Scan for the cell matching the given text and deliver its (x, y) coordinate at center. 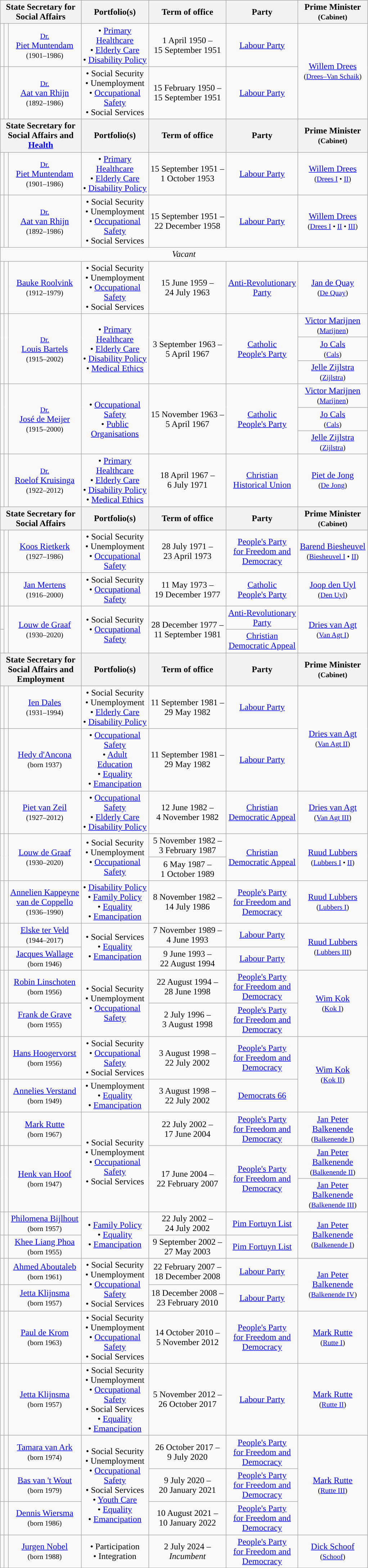
Robin Linschoten (born 1956) (45, 987)
Dries van Agt (Van Agt II) (333, 738)
22 July 2002 – 17 June 2004 (188, 1129)
Koos Rietkerk (1927–1986) (45, 552)
28 July 1971 – 23 April 1973 (188, 552)
22 February 2007 – 18 December 2008 (188, 1272)
Jan Peter Balkenende (Balkenende III) (333, 1195)
Piet van Zeil (1927–2012) (45, 812)
Jan Mertens (1916–2000) (45, 589)
Mark Rutte (Rutte I) (333, 1337)
Mark Rutte (born 1967) (45, 1129)
Tamara van Ark (born 1974) (45, 1452)
2 July 1996 – 3 August 1998 (188, 1020)
Annelies Verstand (born 1949) (45, 1096)
Wim Kok (Kok I) (333, 1003)
Dries van Agt (Van Agt III) (333, 812)
• Family Policy • Equality • Emancipation (115, 1235)
Annelien Kappeyne van de Coppello (1936–1990) (45, 902)
Philomena Bijlhout (born 1957) (45, 1223)
• Social Security • Unemployment • Occupational Safety • Social Services • Equality • Emancipation (115, 1399)
• Unemployment • Equality • Emancipation (115, 1096)
22 July 2002 – 24 July 2002 (188, 1223)
9 September 2002 – 27 May 2003 (188, 1246)
Jurgen Nobel (born 1988) (45, 1551)
• Occupational Safety • Adult Education • Equality • Emancipation (115, 760)
Elske ter Veld (1944–2017) (45, 935)
• Occupational Safety • Public Organisations (115, 419)
• Social Services • Equality • Emancipation (115, 947)
State Secretary for Social Affairs and Health (41, 136)
Barend Biesheuvel (Biesheuvel I • II) (333, 552)
Jan Peter Balkenende (Balkenende IV) (333, 1285)
• Participation • Integration (115, 1551)
Mark Rutte (Rutte II) (333, 1399)
Joop den Uyl (Den Uyl) (333, 589)
15 February 1950 – 15 September 1951 (188, 93)
Democrats 66 (262, 1096)
• Social Security • Unemployment • Occupational Safety • Social Services • Youth Care • Equality • Emancipation (115, 1485)
Henk van Hoof (born 1947) (45, 1179)
Ien Dales (1931–1994) (45, 707)
State Secretary for Social Affairs and Employment (41, 669)
Dick Schoof (Schoof) (333, 1551)
Willem Drees (Drees I • II • III) (333, 221)
Hans Hoogervorst (born 1956) (45, 1058)
22 August 1994 – 28 June 1998 (188, 987)
Paul de Krom (born 1963) (45, 1337)
10 August 2021 – 10 January 2022 (188, 1518)
2 July 2024 – Incumbent (188, 1551)
Khee Liang Phoa (born 1955) (45, 1246)
1 April 1950 – 15 September 1951 (188, 45)
3 September 1963 – 5 April 1967 (188, 349)
Dennis Wiersma (born 1986) (45, 1518)
15 June 1959 – 24 July 1963 (188, 287)
11 May 1973 – 19 December 1977 (188, 589)
5 November 1982 – 3 February 1987 (188, 845)
28 December 1977 – 11 September 1981 (188, 629)
7 November 1989 – 4 June 1993 (188, 935)
Dr. Louis Bartels (1915–2002) (45, 349)
• Occupational Safety • Elderly Care • Disability Policy (115, 812)
Vacant (184, 254)
Dr. José de Meijer (1915–2000) (45, 419)
Ruud Lubbers (Lubbers III) (333, 947)
14 October 2010 – 5 November 2012 (188, 1337)
• Social Security • Unemployment • Elderly Care • Disability Policy (115, 707)
12 June 1982 – 4 November 1982 (188, 812)
Bauke Roolvink (1912–1979) (45, 287)
15 September 1951 – 1 October 1953 (188, 173)
Hedy d'Ancona (born 1937) (45, 760)
• Social Security • Occupational Safety • Social Services (115, 1058)
Frank de Grave (born 1955) (45, 1020)
Ruud Lubbers (Lubbers I • II) (333, 857)
8 November 1982 – 14 July 1986 (188, 902)
Dries van Agt (Van Agt I) (333, 629)
Jacques Wallage (born 1946) (45, 958)
18 April 1967 – 6 July 1971 (188, 480)
• Disability Policy • Family Policy • Equality • Emancipation (115, 902)
Willem Drees (Drees I • II) (333, 173)
5 November 2012 – 26 October 2017 (188, 1399)
6 May 1987 – 1 October 1989 (188, 869)
Bas van 't Wout (born 1979) (45, 1485)
9 July 2020 – 20 January 2021 (188, 1485)
Piet de Jong (De Jong) (333, 480)
Willem Drees (Drees–Van Schaik) (333, 71)
Jan Peter Balkenende (Balkenende II) (333, 1162)
17 June 2004 – 22 February 2007 (188, 1179)
Wim Kok (Kok II) (333, 1075)
Mark Rutte (Rutte III) (333, 1485)
Jan de Quay (De Quay) (333, 287)
15 September 1951 – 22 December 1958 (188, 221)
Dr. Roelof Kruisinga (1922–2012) (45, 480)
26 October 2017 – 9 July 2020 (188, 1452)
Ruud Lubbers (Lubbers I) (333, 902)
Christian Historical Union (262, 480)
9 June 1993 – 22 August 1994 (188, 958)
18 December 2008 – 23 February 2010 (188, 1298)
Ahmed Aboutaleb (born 1961) (45, 1272)
15 November 1963 – 5 April 1967 (188, 419)
